Determine the [x, y] coordinate at the center of the cell enclosing the given text.  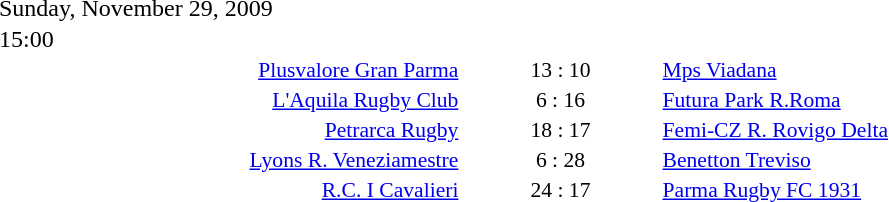
18 : 17 [560, 130]
13 : 10 [560, 70]
6 : 28 [560, 160]
6 : 16 [560, 100]
